Locate the cell with the specified text and output its (X, Y) center coordinate. 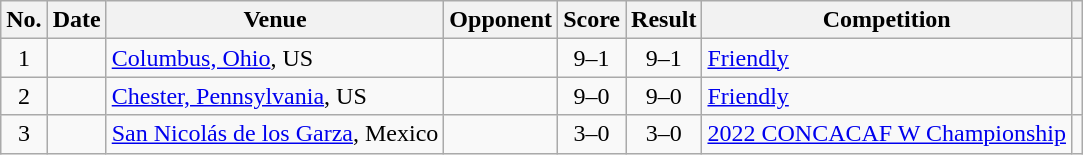
1 (24, 58)
Date (76, 20)
Columbus, Ohio, US (275, 58)
No. (24, 20)
Opponent (501, 20)
Competition (887, 20)
Score (592, 20)
Chester, Pennsylvania, US (275, 96)
2022 CONCACAF W Championship (887, 134)
Result (664, 20)
San Nicolás de los Garza, Mexico (275, 134)
3 (24, 134)
2 (24, 96)
Venue (275, 20)
